Determine the [X, Y] coordinate at the center of the cell enclosing the given text.  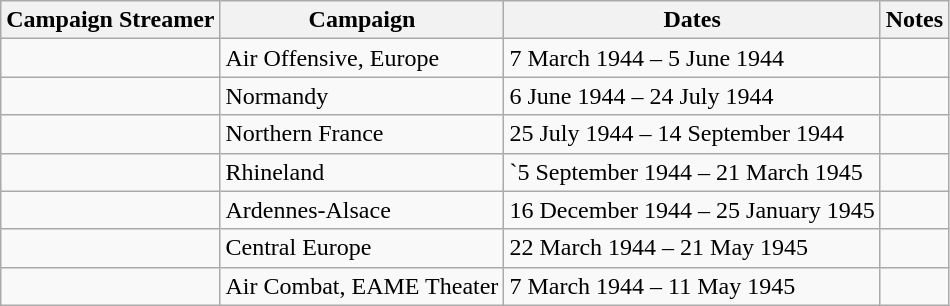
Air Offensive, Europe [362, 58]
Rhineland [362, 172]
`5 September 1944 – 21 March 1945 [692, 172]
Campaign [362, 20]
Ardennes-Alsace [362, 210]
Campaign Streamer [110, 20]
Dates [692, 20]
22 March 1944 – 21 May 1945 [692, 248]
Normandy [362, 96]
7 March 1944 – 11 May 1945 [692, 286]
6 June 1944 – 24 July 1944 [692, 96]
7 March 1944 – 5 June 1944 [692, 58]
Air Combat, EAME Theater [362, 286]
Central Europe [362, 248]
16 December 1944 – 25 January 1945 [692, 210]
Notes [914, 20]
25 July 1944 – 14 September 1944 [692, 134]
Northern France [362, 134]
